Scan for the cell matching the given text and deliver its (x, y) coordinate at center. 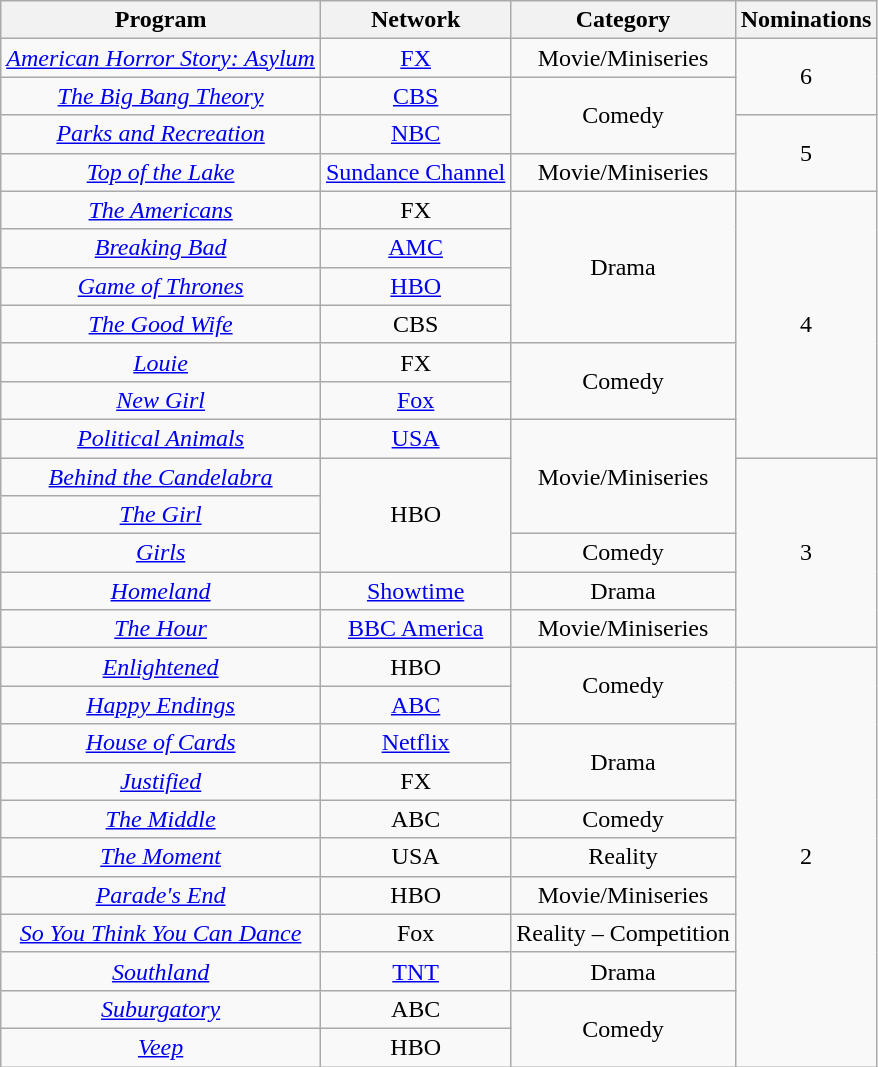
2 (806, 858)
AMC (415, 248)
Suburgatory (161, 1009)
New Girl (161, 400)
The Good Wife (161, 324)
Justified (161, 781)
Parks and Recreation (161, 134)
Sundance Channel (415, 172)
Game of Thrones (161, 286)
The Americans (161, 210)
Reality (623, 857)
Category (623, 20)
The Hour (161, 629)
Louie (161, 362)
Happy Endings (161, 705)
Southland (161, 971)
Parade's End (161, 895)
House of Cards (161, 743)
Girls (161, 553)
Homeland (161, 591)
The Big Bang Theory (161, 96)
Program (161, 20)
Nominations (806, 20)
TNT (415, 971)
So You Think You Can Dance (161, 933)
Network (415, 20)
Netflix (415, 743)
6 (806, 77)
BBC America (415, 629)
3 (806, 553)
Reality – Competition (623, 933)
5 (806, 153)
Showtime (415, 591)
NBC (415, 134)
Top of the Lake (161, 172)
The Moment (161, 857)
Behind the Candelabra (161, 477)
4 (806, 324)
Breaking Bad (161, 248)
Enlightened (161, 667)
The Girl (161, 515)
Political Animals (161, 438)
The Middle (161, 819)
American Horror Story: Asylum (161, 58)
Veep (161, 1047)
